Return the [X, Y] coordinate for the center point of the cell that contains the specified text.  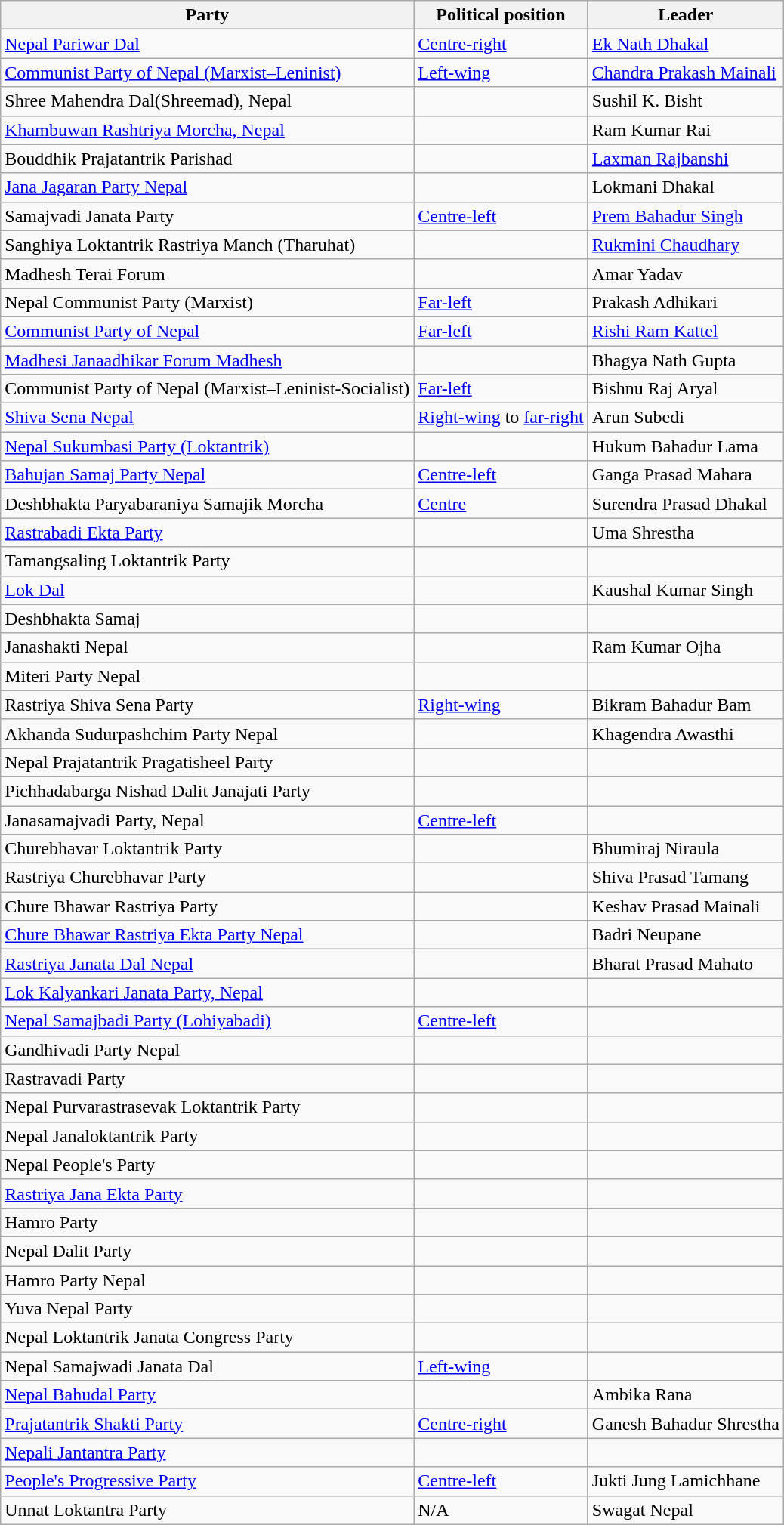
Khambuwan Rashtriya Morcha, Nepal [207, 130]
Keshav Prasad Mainali [686, 906]
Gandhivadi Party Nepal [207, 1050]
Rastriya Janata Dal Nepal [207, 964]
Jukti Jung Lamichhane [686, 1481]
Laxman Rajbanshi [686, 159]
Rastriya Jana Ekta Party [207, 1193]
Communist Party of Nepal (Marxist–Leninist) [207, 73]
Hukum Bahadur Lama [686, 446]
Deshbhakta Samaj [207, 619]
Lok Dal [207, 590]
Nepal People's Party [207, 1165]
Rastriya Shiva Sena Party [207, 705]
Bishnu Raj Aryal [686, 389]
Janasamajvadi Party, Nepal [207, 820]
Kaushal Kumar Singh [686, 590]
Right-wing to far-right [502, 418]
Ganesh Bahadur Shrestha [686, 1424]
Ram Kumar Ojha [686, 647]
Bharat Prasad Mahato [686, 964]
Nepal Samajbadi Party (Lohiyabadi) [207, 1021]
Chandra Prakash Mainali [686, 73]
Swagat Nepal [686, 1510]
Nepal Purvarastrasevak Loktantrik Party [207, 1107]
Nepal Janaloktantrik Party [207, 1136]
Madhesh Terai Forum [207, 273]
Communist Party of Nepal (Marxist–Leninist-Socialist) [207, 389]
Rukmini Chaudhary [686, 245]
Shiva Prasad Tamang [686, 878]
Tamangsaling Loktantrik Party [207, 561]
Bouddhik Prajatantrik Parishad [207, 159]
Prakash Adhikari [686, 302]
Nepal Samajwadi Janata Dal [207, 1366]
Miteri Party Nepal [207, 676]
Akhanda Sudurpashchim Party Nepal [207, 733]
Nepal Sukumbasi Party (Loktantrik) [207, 446]
Bahujan Samaj Party Nepal [207, 475]
Sanghiya Loktantrik Rastriya Manch (Tharuhat) [207, 245]
Pichhadabarga Nishad Dalit Janajati Party [207, 791]
Amar Yadav [686, 273]
Rastriya Churebhavar Party [207, 878]
Janashakti Nepal [207, 647]
Nepal Pariwar Dal [207, 44]
Sushil K. Bisht [686, 101]
Ambika Rana [686, 1395]
Nepal Prajatantrik Pragatisheel Party [207, 762]
Deshbhakta Paryabaraniya Samajik Morcha [207, 504]
People's Progressive Party [207, 1481]
Centre [502, 504]
Political position [502, 15]
Rishi Ram Kattel [686, 331]
Prem Bahadur Singh [686, 216]
Ram Kumar Rai [686, 130]
Party [207, 15]
Yuva Nepal Party [207, 1309]
Nepal Loktantrik Janata Congress Party [207, 1338]
Shiva Sena Nepal [207, 418]
Hamro Party Nepal [207, 1280]
Khagendra Awasthi [686, 733]
Bikram Bahadur Bam [686, 705]
Madhesi Janaadhikar Forum Madhesh [207, 360]
Samajvadi Janata Party [207, 216]
Nepali Jantantra Party [207, 1452]
Leader [686, 15]
Nepal Dalit Party [207, 1251]
Churebhavar Loktantrik Party [207, 849]
Ganga Prasad Mahara [686, 475]
Nepal Communist Party (Marxist) [207, 302]
Surendra Prasad Dhakal [686, 504]
Bhagya Nath Gupta [686, 360]
Chure Bhawar Rastriya Ekta Party Nepal [207, 935]
Hamro Party [207, 1222]
Badri Neupane [686, 935]
Communist Party of Nepal [207, 331]
Rastravadi Party [207, 1079]
Lokmani Dhakal [686, 187]
Arun Subedi [686, 418]
Right-wing [502, 705]
Prajatantrik Shakti Party [207, 1424]
Rastrabadi Ekta Party [207, 533]
Chure Bhawar Rastriya Party [207, 906]
N/A [502, 1510]
Nepal Bahudal Party [207, 1395]
Bhumiraj Niraula [686, 849]
Ek Nath Dhakal [686, 44]
Lok Kalyankari Janata Party, Nepal [207, 992]
Jana Jagaran Party Nepal [207, 187]
Shree Mahendra Dal(Shreemad), Nepal [207, 101]
Uma Shrestha [686, 533]
Unnat Loktantra Party [207, 1510]
